Return [X, Y] of the center of cell containing provided text 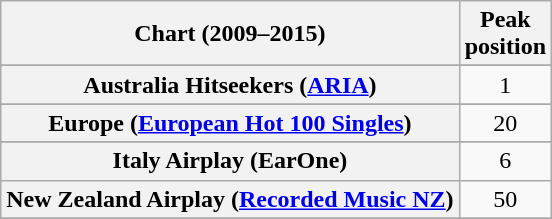
Italy Airplay (EarOne) [230, 161]
Australia Hitseekers (ARIA) [230, 85]
1 [505, 85]
50 [505, 199]
6 [505, 161]
Chart (2009–2015) [230, 34]
New Zealand Airplay (Recorded Music NZ) [230, 199]
Europe (European Hot 100 Singles) [230, 123]
Peakposition [505, 34]
20 [505, 123]
